Pinpoint the cell where the given text exists, returning its (x, y) midpoint coordinate. 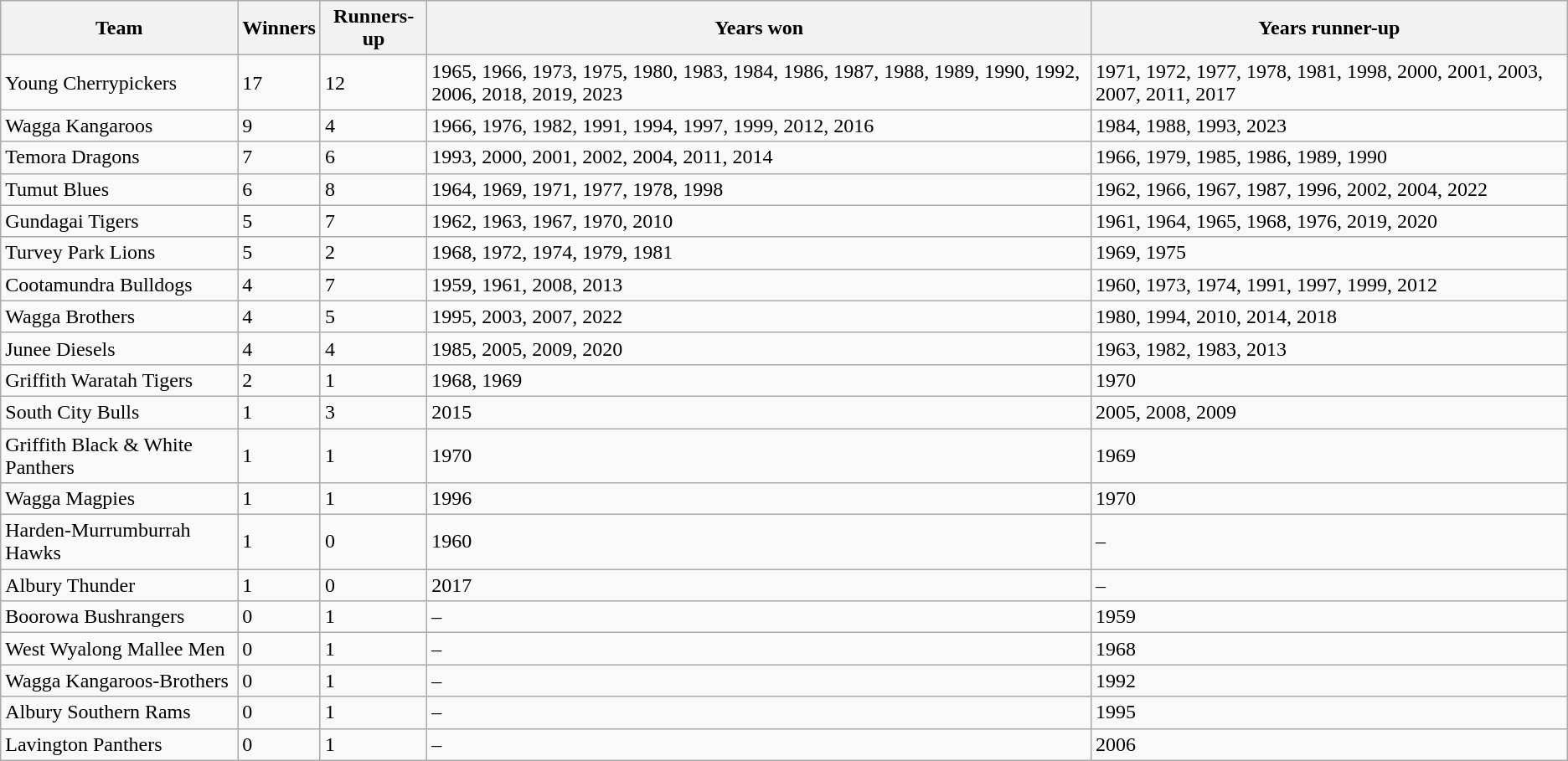
South City Bulls (119, 412)
Boorowa Bushrangers (119, 617)
1996 (759, 499)
1968, 1969 (759, 380)
Cootamundra Bulldogs (119, 285)
West Wyalong Mallee Men (119, 649)
Turvey Park Lions (119, 253)
Runners-up (374, 28)
8 (374, 189)
1961, 1964, 1965, 1968, 1976, 2019, 2020 (1330, 221)
1969 (1330, 455)
Years won (759, 28)
2017 (759, 585)
1993, 2000, 2001, 2002, 2004, 2011, 2014 (759, 157)
1960, 1973, 1974, 1991, 1997, 1999, 2012 (1330, 285)
Wagga Magpies (119, 499)
Years runner-up (1330, 28)
1960 (759, 542)
Harden-Murrumburrah Hawks (119, 542)
17 (280, 82)
Lavington Panthers (119, 744)
1968, 1972, 1974, 1979, 1981 (759, 253)
1984, 1988, 1993, 2023 (1330, 126)
1963, 1982, 1983, 2013 (1330, 348)
1969, 1975 (1330, 253)
1968 (1330, 649)
Wagga Kangaroos-Brothers (119, 681)
2015 (759, 412)
1971, 1972, 1977, 1978, 1981, 1998, 2000, 2001, 2003, 2007, 2011, 2017 (1330, 82)
1962, 1963, 1967, 1970, 2010 (759, 221)
9 (280, 126)
12 (374, 82)
1959, 1961, 2008, 2013 (759, 285)
1966, 1976, 1982, 1991, 1994, 1997, 1999, 2012, 2016 (759, 126)
1966, 1979, 1985, 1986, 1989, 1990 (1330, 157)
Junee Diesels (119, 348)
2005, 2008, 2009 (1330, 412)
Albury Thunder (119, 585)
Tumut Blues (119, 189)
Griffith Waratah Tigers (119, 380)
1995, 2003, 2007, 2022 (759, 316)
Temora Dragons (119, 157)
Wagga Kangaroos (119, 126)
Winners (280, 28)
1985, 2005, 2009, 2020 (759, 348)
Albury Southern Rams (119, 712)
1964, 1969, 1971, 1977, 1978, 1998 (759, 189)
1959 (1330, 617)
Wagga Brothers (119, 316)
2006 (1330, 744)
3 (374, 412)
1995 (1330, 712)
1992 (1330, 681)
1980, 1994, 2010, 2014, 2018 (1330, 316)
Gundagai Tigers (119, 221)
Griffith Black & White Panthers (119, 455)
1962, 1966, 1967, 1987, 1996, 2002, 2004, 2022 (1330, 189)
Young Cherrypickers (119, 82)
1965, 1966, 1973, 1975, 1980, 1983, 1984, 1986, 1987, 1988, 1989, 1990, 1992, 2006, 2018, 2019, 2023 (759, 82)
Team (119, 28)
